Find where the given text appears and provide that cell's center as (X, Y) coordinate. 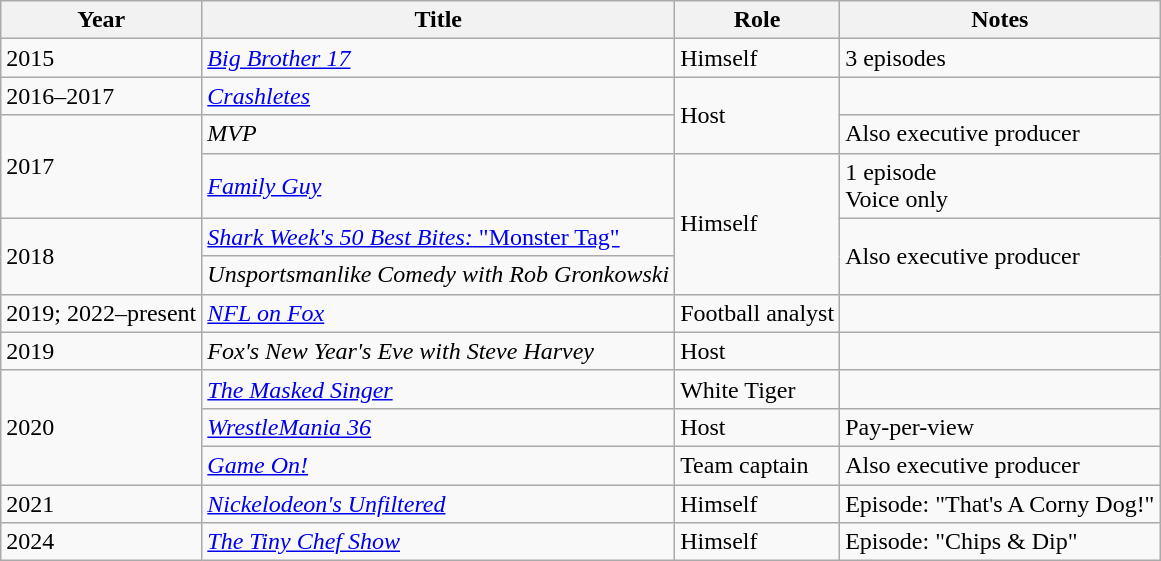
WrestleMania 36 (438, 427)
Pay-per-view (1000, 427)
Episode: "That's A Corny Dog!" (1000, 503)
2015 (102, 58)
3 episodes (1000, 58)
Family Guy (438, 186)
Game On! (438, 465)
Football analyst (758, 313)
The Masked Singer (438, 389)
MVP (438, 134)
1 episodeVoice only (1000, 186)
NFL on Fox (438, 313)
Fox's New Year's Eve with Steve Harvey (438, 351)
2018 (102, 256)
Team captain (758, 465)
2019 (102, 351)
Crashletes (438, 96)
The Tiny Chef Show (438, 542)
Role (758, 20)
White Tiger (758, 389)
Notes (1000, 20)
2021 (102, 503)
2016–2017 (102, 96)
Title (438, 20)
2024 (102, 542)
Big Brother 17 (438, 58)
Unsportsmanlike Comedy with Rob Gronkowski (438, 275)
Episode: "Chips & Dip" (1000, 542)
Nickelodeon's Unfiltered (438, 503)
Year (102, 20)
2020 (102, 427)
2017 (102, 166)
2019; 2022–present (102, 313)
Shark Week's 50 Best Bites: "Monster Tag" (438, 237)
